Pinpoint the cell where the given text exists, returning its [X, Y] midpoint coordinate. 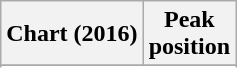
Chart (2016) [72, 34]
Peakposition [189, 34]
